Identify which cell holds the provided text, then report its [X, Y] central coordinate. 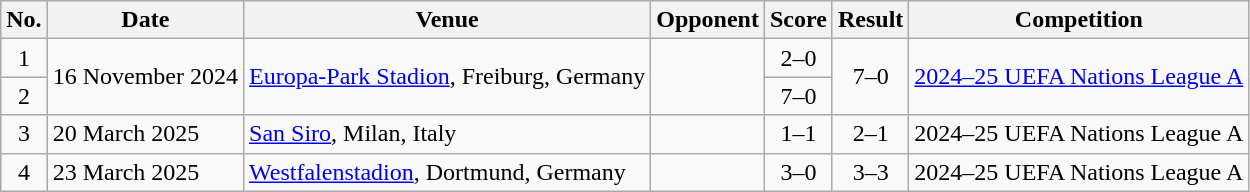
Venue [448, 20]
16 November 2024 [145, 77]
1–1 [798, 134]
San Siro, Milan, Italy [448, 134]
4 [24, 172]
23 March 2025 [145, 172]
20 March 2025 [145, 134]
Competition [1079, 20]
2 [24, 96]
2–0 [798, 58]
2–1 [870, 134]
3 [24, 134]
3–0 [798, 172]
Opponent [708, 20]
No. [24, 20]
Score [798, 20]
Result [870, 20]
Date [145, 20]
1 [24, 58]
Westfalenstadion, Dortmund, Germany [448, 172]
3–3 [870, 172]
Europa-Park Stadion, Freiburg, Germany [448, 77]
